Detect which cell encompasses the target text, then output its [x, y] center coordinate. 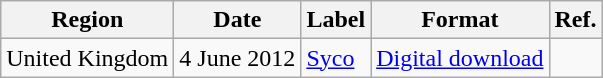
Label [336, 20]
Date [238, 20]
Format [460, 20]
Ref. [576, 20]
Region [88, 20]
4 June 2012 [238, 58]
Digital download [460, 58]
United Kingdom [88, 58]
Syco [336, 58]
